Scan for the cell matching the given text and deliver its (x, y) coordinate at center. 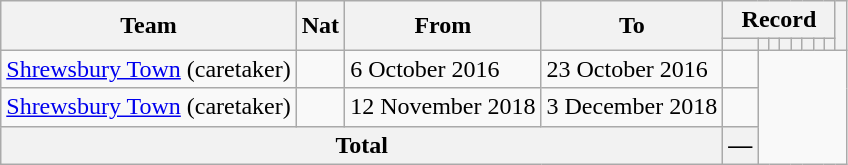
Total (362, 145)
To (632, 26)
From (443, 26)
3 December 2018 (632, 107)
6 October 2016 (443, 69)
12 November 2018 (443, 107)
— (740, 145)
Team (149, 26)
Nat (320, 26)
23 October 2016 (632, 69)
Record (779, 20)
